Identify which cell holds the provided text, then report its [x, y] central coordinate. 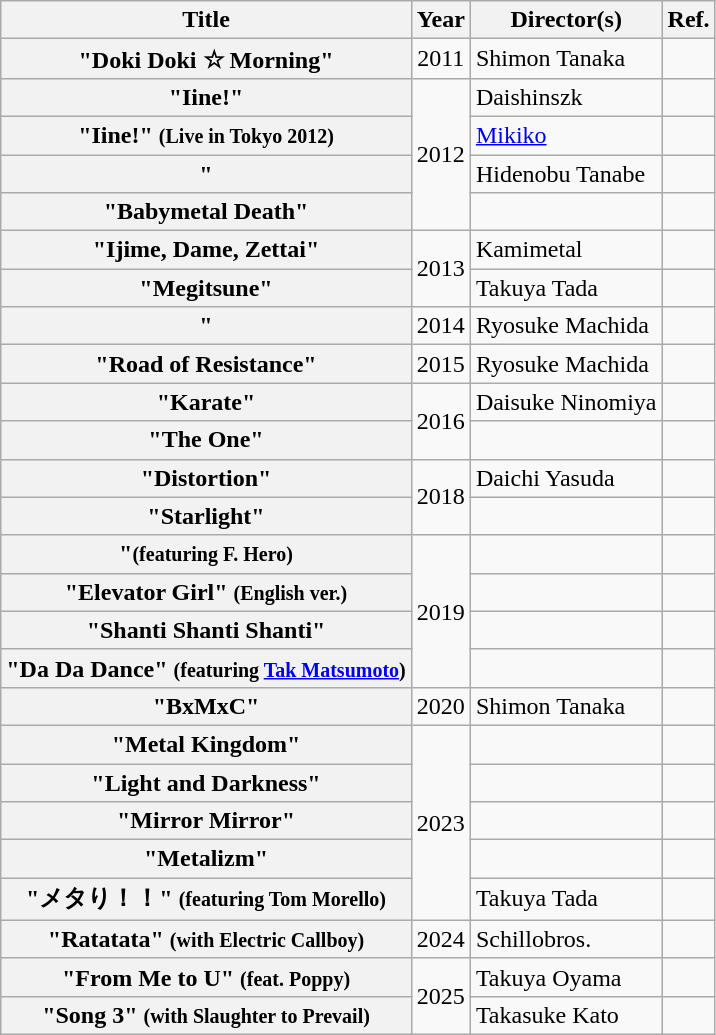
2024 [440, 939]
"Iine!" (Live in Tokyo 2012) [206, 135]
2015 [440, 364]
2025 [440, 996]
"Babymetal Death" [206, 212]
"The One" [206, 440]
2013 [440, 269]
"Light and Darkness" [206, 783]
"From Me to U" (feat. Poppy) [206, 977]
Hidenobu Tanabe [566, 173]
Takasuke Kato [566, 1015]
Title [206, 20]
2016 [440, 421]
Director(s) [566, 20]
"メタり！！" (featuring Tom Morello) [206, 900]
2019 [440, 611]
"BxMxC" [206, 706]
"Karate" [206, 402]
Daishinszk [566, 97]
"Song 3" (with Slaughter to Prevail) [206, 1015]
Daichi Yasuda [566, 478]
"Doki Doki ☆ Morning" [206, 59]
2018 [440, 497]
2012 [440, 154]
Takuya Oyama [566, 977]
"Metal Kingdom" [206, 744]
Schillobros. [566, 939]
"Iine!" [206, 97]
"Ijime, Dame, Zettai" [206, 250]
"Da Da Dance" (featuring Tak Matsumoto) [206, 668]
"Elevator Girl" (English ver.) [206, 592]
"Ratatata" (with Electric Callboy) [206, 939]
Mikiko [566, 135]
Daisuke Ninomiya [566, 402]
2011 [440, 59]
"Distortion" [206, 478]
2020 [440, 706]
"Shanti Shanti Shanti" [206, 630]
2023 [440, 822]
2014 [440, 326]
"Road of Resistance" [206, 364]
"Starlight" [206, 516]
Ref. [688, 20]
"Mirror Mirror" [206, 821]
Year [440, 20]
"(featuring F. Hero) [206, 554]
"Megitsune" [206, 288]
Kamimetal [566, 250]
"Metalizm" [206, 859]
